Determine the [x, y] coordinate at the center of the cell enclosing the given text.  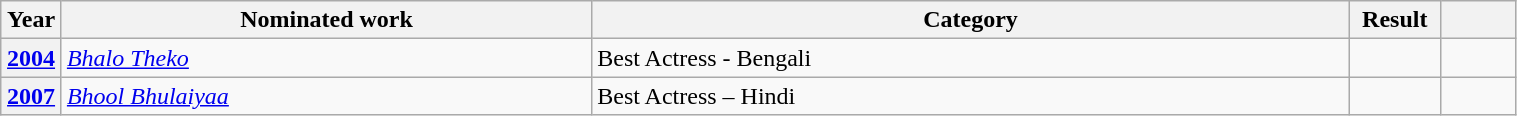
2004 [32, 58]
Nominated work [326, 20]
2007 [32, 96]
Category [971, 20]
Bhool Bhulaiyaa [326, 96]
Result [1394, 20]
Bhalo Theko [326, 58]
Year [32, 20]
Best Actress - Bengali [971, 58]
Best Actress – Hindi [971, 96]
